From the cell containing the given text, extract its center point as (x, y) coordinate. 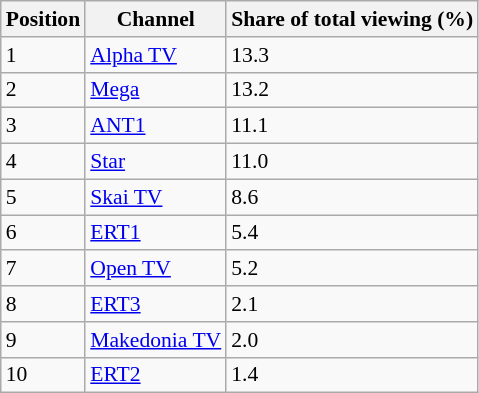
Skai TV (156, 197)
8.6 (352, 197)
9 (43, 340)
Makedonia TV (156, 340)
Channel (156, 19)
Share of total viewing (%) (352, 19)
2 (43, 90)
1 (43, 55)
ANT1 (156, 126)
11.0 (352, 162)
5.2 (352, 269)
Star (156, 162)
Alpha TV (156, 55)
Open TV (156, 269)
1.4 (352, 375)
6 (43, 233)
2.0 (352, 340)
ERT2 (156, 375)
5 (43, 197)
3 (43, 126)
10 (43, 375)
ERT3 (156, 304)
11.1 (352, 126)
ERT1 (156, 233)
Mega (156, 90)
7 (43, 269)
5.4 (352, 233)
Position (43, 19)
4 (43, 162)
13.3 (352, 55)
2.1 (352, 304)
8 (43, 304)
13.2 (352, 90)
